Search for the cell housing the specified text and yield its [X, Y] center coordinate. 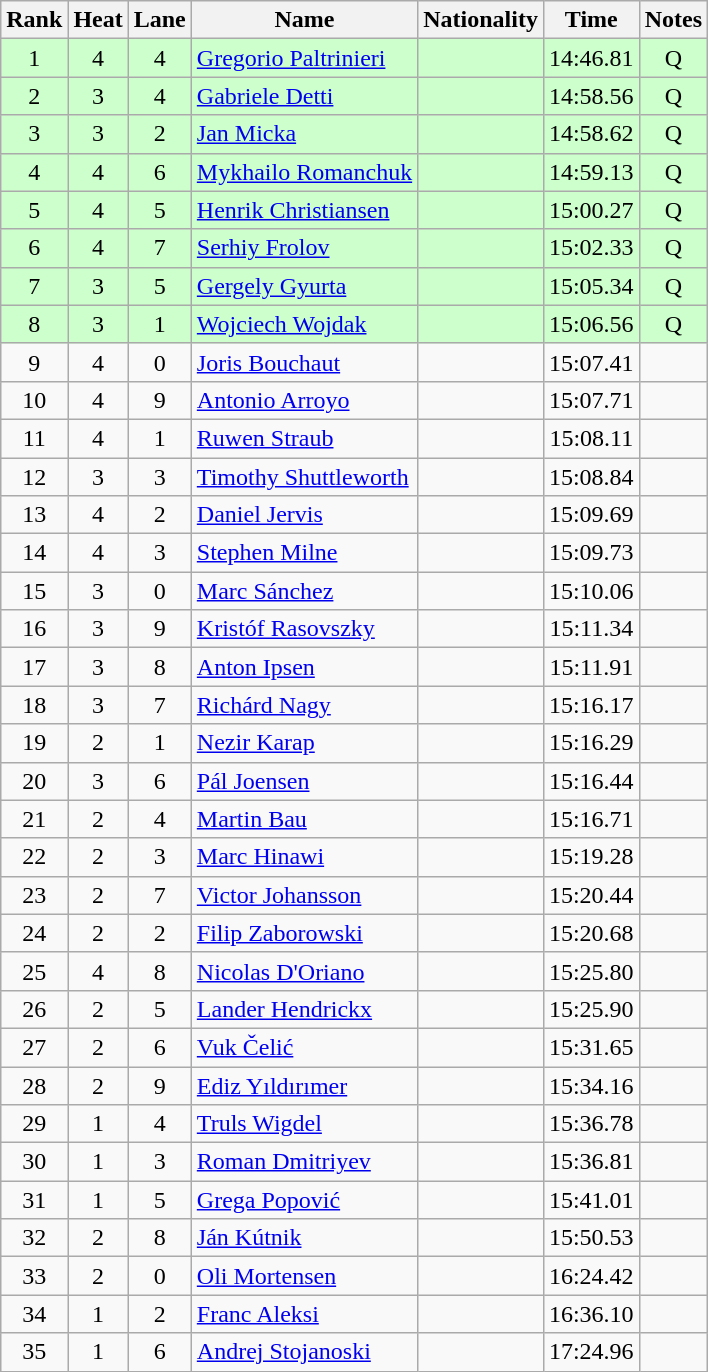
30 [34, 1162]
15:11.91 [591, 667]
11 [34, 438]
Gabriele Detti [304, 96]
Antonio Arroyo [304, 400]
Time [591, 20]
17 [34, 667]
15:16.71 [591, 819]
Roman Dmitriyev [304, 1162]
Oli Mortensen [304, 1276]
Ediz Yıldırımer [304, 1085]
Rank [34, 20]
16 [34, 629]
15:05.34 [591, 286]
19 [34, 743]
Anton Ipsen [304, 667]
20 [34, 781]
Ruwen Straub [304, 438]
Truls Wigdel [304, 1124]
Pál Joensen [304, 781]
Name [304, 20]
Gregorio Paltrinieri [304, 58]
15:20.44 [591, 895]
21 [34, 819]
Filip Zaborowski [304, 933]
24 [34, 933]
15:00.27 [591, 210]
Vuk Čelić [304, 1047]
Marc Sánchez [304, 591]
Notes [673, 20]
14:59.13 [591, 172]
Heat [98, 20]
Timothy Shuttleworth [304, 477]
Mykhailo Romanchuk [304, 172]
Victor Johansson [304, 895]
32 [34, 1238]
15:31.65 [591, 1047]
27 [34, 1047]
16:24.42 [591, 1276]
23 [34, 895]
Franc Aleksi [304, 1314]
18 [34, 705]
15:34.16 [591, 1085]
Grega Popović [304, 1200]
15:02.33 [591, 248]
34 [34, 1314]
15 [34, 591]
Andrej Stojanoski [304, 1352]
15:36.78 [591, 1124]
15:20.68 [591, 933]
29 [34, 1124]
15:09.69 [591, 515]
Marc Hinawi [304, 857]
Jan Micka [304, 134]
15:07.41 [591, 362]
10 [34, 400]
15:16.17 [591, 705]
35 [34, 1352]
Nicolas D'Oriano [304, 971]
25 [34, 971]
14:58.62 [591, 134]
Gergely Gyurta [304, 286]
15:10.06 [591, 591]
15:25.90 [591, 1009]
15:11.34 [591, 629]
Lander Hendrickx [304, 1009]
15:16.44 [591, 781]
Joris Bouchaut [304, 362]
15:50.53 [591, 1238]
15:09.73 [591, 553]
Kristóf Rasovszky [304, 629]
Nezir Karap [304, 743]
14 [34, 553]
15:08.84 [591, 477]
12 [34, 477]
Serhiy Frolov [304, 248]
28 [34, 1085]
13 [34, 515]
15:36.81 [591, 1162]
Wojciech Wojdak [304, 324]
15:07.71 [591, 400]
14:46.81 [591, 58]
Daniel Jervis [304, 515]
Martin Bau [304, 819]
33 [34, 1276]
Stephen Milne [304, 553]
14:58.56 [591, 96]
Nationality [481, 20]
15:08.11 [591, 438]
15:06.56 [591, 324]
15:16.29 [591, 743]
Richárd Nagy [304, 705]
26 [34, 1009]
22 [34, 857]
15:25.80 [591, 971]
31 [34, 1200]
Lane [160, 20]
16:36.10 [591, 1314]
17:24.96 [591, 1352]
15:19.28 [591, 857]
15:41.01 [591, 1200]
Ján Kútnik [304, 1238]
Henrik Christiansen [304, 210]
